Pinpoint the cell where the given text exists, returning its [x, y] midpoint coordinate. 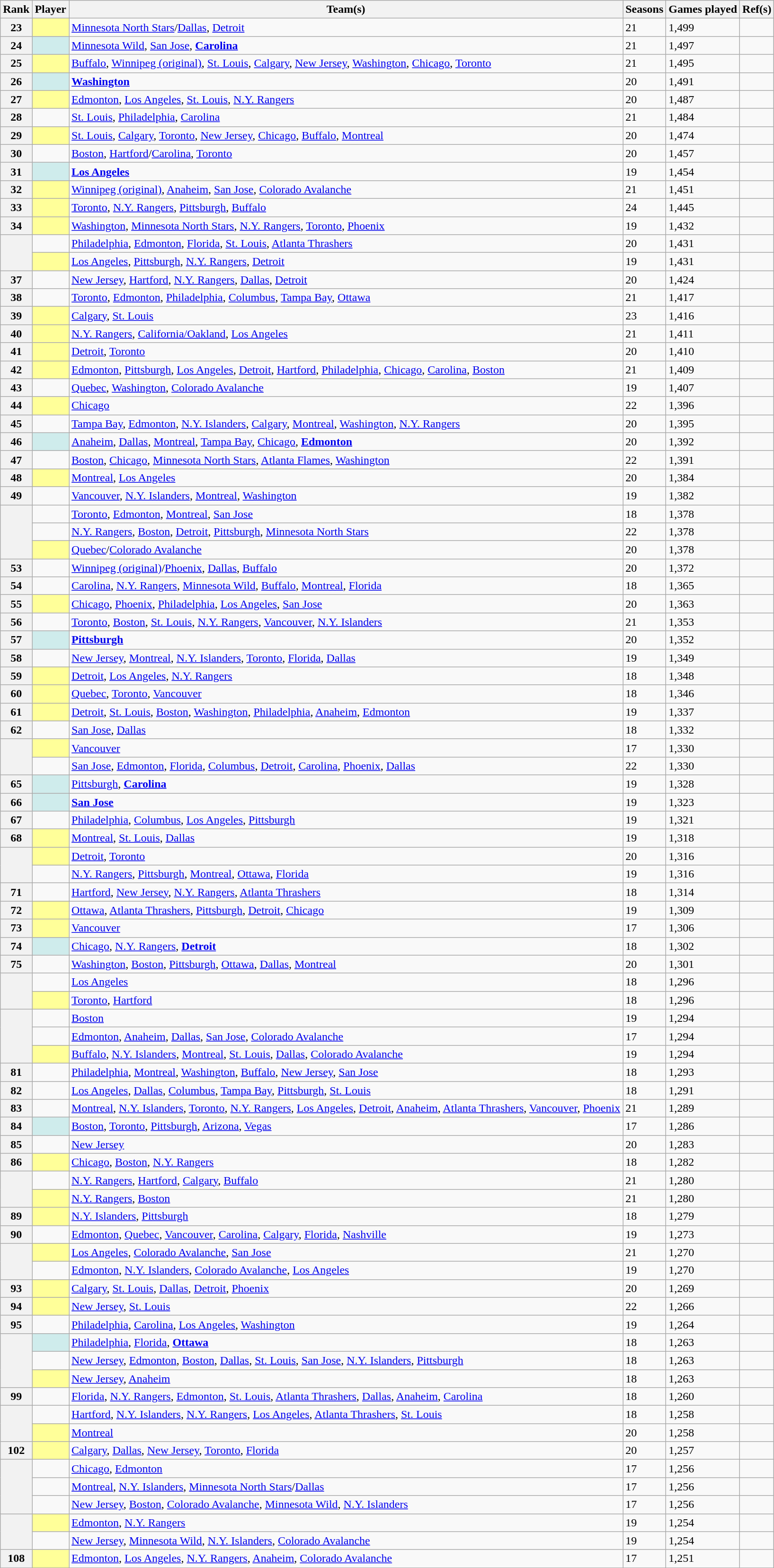
1,353 [703, 622]
44 [16, 406]
39 [16, 316]
Boston, Hartford/Carolina, Toronto [346, 153]
108 [16, 1559]
85 [16, 1144]
Carolina, N.Y. Rangers, Minnesota Wild, Buffalo, Montreal, Florida [346, 586]
28 [16, 117]
Rank [16, 9]
Calgary, St. Louis [346, 316]
1,318 [703, 838]
1,445 [703, 207]
Chicago [346, 406]
1,384 [703, 478]
1,282 [703, 1162]
Tampa Bay, Edmonton, N.Y. Islanders, Calgary, Montreal, Washington, N.Y. Rangers [346, 424]
Pittsburgh, Carolina [346, 784]
Montreal, St. Louis, Dallas [346, 838]
1,309 [703, 910]
1,264 [703, 1324]
67 [16, 820]
1,260 [703, 1397]
Philadelphia, Edmonton, Florida, St. Louis, Atlanta Thrashers [346, 244]
1,395 [703, 424]
1,273 [703, 1234]
61 [16, 712]
Chicago, Edmonton [346, 1469]
Los Angeles, Pittsburgh, N.Y. Rangers, Detroit [346, 262]
1,328 [703, 784]
1,499 [703, 27]
Games played [703, 9]
1,432 [703, 226]
Philadelphia, Carolina, Los Angeles, Washington [346, 1324]
102 [16, 1451]
Chicago, Boston, N.Y. Rangers [346, 1162]
81 [16, 1072]
1,348 [703, 676]
Minnesota Wild, San Jose, Carolina [346, 45]
New Jersey [346, 1144]
32 [16, 189]
Buffalo, Winnipeg (original), St. Louis, Calgary, New Jersey, Washington, Chicago, Toronto [346, 63]
1,391 [703, 460]
Hartford, New Jersey, N.Y. Rangers, Atlanta Thrashers [346, 892]
San Jose [346, 802]
San Jose, Edmonton, Florida, Columbus, Detroit, Carolina, Phoenix, Dallas [346, 766]
New Jersey, Anaheim [346, 1379]
1,417 [703, 298]
Boston [346, 1018]
New Jersey, St. Louis [346, 1306]
Winnipeg (original), Anaheim, San Jose, Colorado Avalanche [346, 189]
Edmonton, Quebec, Vancouver, Carolina, Calgary, Florida, Nashville [346, 1234]
54 [16, 586]
60 [16, 694]
Ref(s) [757, 9]
30 [16, 153]
1,302 [703, 946]
37 [16, 280]
1,346 [703, 694]
27 [16, 99]
72 [16, 910]
82 [16, 1090]
58 [16, 658]
95 [16, 1324]
1,407 [703, 388]
Player [51, 9]
St. Louis, Philadelphia, Carolina [346, 117]
38 [16, 298]
73 [16, 928]
New Jersey, Montreal, N.Y. Islanders, Toronto, Florida, Dallas [346, 658]
San Jose, Dallas [346, 730]
1,491 [703, 81]
1,451 [703, 189]
N.Y. Rangers, California/Oakland, Los Angeles [346, 334]
Detroit, Los Angeles, N.Y. Rangers [346, 676]
Washington [346, 81]
1,372 [703, 568]
1,484 [703, 117]
Pittsburgh [346, 640]
Ottawa, Atlanta Thrashers, Pittsburgh, Detroit, Chicago [346, 910]
40 [16, 334]
Vancouver, N.Y. Islanders, Montreal, Washington [346, 496]
74 [16, 946]
1,337 [703, 712]
Edmonton, Los Angeles, N.Y. Rangers, Anaheim, Colorado Avalanche [346, 1559]
Edmonton, Anaheim, Dallas, San Jose, Colorado Avalanche [346, 1036]
1,321 [703, 820]
Toronto, Hartford [346, 1000]
N.Y. Rangers, Boston [346, 1198]
26 [16, 81]
1,266 [703, 1306]
Philadelphia, Columbus, Los Angeles, Pittsburgh [346, 820]
29 [16, 135]
Quebec, Washington, Colorado Avalanche [346, 388]
93 [16, 1288]
62 [16, 730]
Toronto, N.Y. Rangers, Pittsburgh, Buffalo [346, 207]
1,392 [703, 442]
Winnipeg (original)/Phoenix, Dallas, Buffalo [346, 568]
Los Angeles, Dallas, Columbus, Tampa Bay, Pittsburgh, St. Louis [346, 1090]
N.Y. Rangers, Pittsburgh, Montreal, Ottawa, Florida [346, 874]
1,457 [703, 153]
Detroit, St. Louis, Boston, Washington, Philadelphia, Anaheim, Edmonton [346, 712]
1,301 [703, 964]
Montreal, Los Angeles [346, 478]
47 [16, 460]
65 [16, 784]
New Jersey, Minnesota Wild, N.Y. Islanders, Colorado Avalanche [346, 1541]
99 [16, 1397]
1,487 [703, 99]
1,424 [703, 280]
1,257 [703, 1451]
1,269 [703, 1288]
St. Louis, Calgary, Toronto, New Jersey, Chicago, Buffalo, Montreal [346, 135]
New Jersey, Hartford, N.Y. Rangers, Dallas, Detroit [346, 280]
1,416 [703, 316]
1,409 [703, 370]
31 [16, 171]
N.Y. Rangers, Boston, Detroit, Pittsburgh, Minnesota North Stars [346, 532]
55 [16, 604]
Montreal, N.Y. Islanders, Minnesota North Stars/Dallas [346, 1487]
41 [16, 352]
Philadelphia, Montreal, Washington, Buffalo, New Jersey, San Jose [346, 1072]
83 [16, 1108]
1,279 [703, 1216]
Team(s) [346, 9]
1,291 [703, 1090]
Calgary, Dallas, New Jersey, Toronto, Florida [346, 1451]
1,323 [703, 802]
1,283 [703, 1144]
1,293 [703, 1072]
43 [16, 388]
Edmonton, Los Angeles, St. Louis, N.Y. Rangers [346, 99]
1,411 [703, 334]
Washington, Boston, Pittsburgh, Ottawa, Dallas, Montreal [346, 964]
1,396 [703, 406]
Boston, Toronto, Pittsburgh, Arizona, Vegas [346, 1126]
Chicago, N.Y. Rangers, Detroit [346, 946]
Seasons [645, 9]
34 [16, 226]
1,314 [703, 892]
Hartford, N.Y. Islanders, N.Y. Rangers, Los Angeles, Atlanta Thrashers, St. Louis [346, 1415]
1,363 [703, 604]
Montreal [346, 1433]
45 [16, 424]
Quebec/Colorado Avalanche [346, 550]
42 [16, 370]
1,410 [703, 352]
1,251 [703, 1559]
Buffalo, N.Y. Islanders, Montreal, St. Louis, Dallas, Colorado Avalanche [346, 1054]
90 [16, 1234]
1,474 [703, 135]
Toronto, Boston, St. Louis, N.Y. Rangers, Vancouver, N.Y. Islanders [346, 622]
25 [16, 63]
71 [16, 892]
1,289 [703, 1108]
1,495 [703, 63]
Chicago, Phoenix, Philadelphia, Los Angeles, San Jose [346, 604]
57 [16, 640]
84 [16, 1126]
Philadelphia, Florida, Ottawa [346, 1342]
Washington, Minnesota North Stars, N.Y. Rangers, Toronto, Phoenix [346, 226]
Montreal, N.Y. Islanders, Toronto, N.Y. Rangers, Los Angeles, Detroit, Anaheim, Atlanta Thrashers, Vancouver, Phoenix [346, 1108]
46 [16, 442]
Minnesota North Stars/Dallas, Detroit [346, 27]
Quebec, Toronto, Vancouver [346, 694]
1,286 [703, 1126]
49 [16, 496]
Edmonton, N.Y. Rangers [346, 1523]
66 [16, 802]
89 [16, 1216]
Los Angeles, Colorado Avalanche, San Jose [346, 1252]
68 [16, 838]
86 [16, 1162]
56 [16, 622]
1,352 [703, 640]
1,497 [703, 45]
94 [16, 1306]
1,332 [703, 730]
1,365 [703, 586]
N.Y. Islanders, Pittsburgh [346, 1216]
Florida, N.Y. Rangers, Edmonton, St. Louis, Atlanta Thrashers, Dallas, Anaheim, Carolina [346, 1397]
1,454 [703, 171]
1,382 [703, 496]
Anaheim, Dallas, Montreal, Tampa Bay, Chicago, Edmonton [346, 442]
New Jersey, Edmonton, Boston, Dallas, St. Louis, San Jose, N.Y. Islanders, Pittsburgh [346, 1360]
New Jersey, Boston, Colorado Avalanche, Minnesota Wild, N.Y. Islanders [346, 1505]
75 [16, 964]
Edmonton, N.Y. Islanders, Colorado Avalanche, Los Angeles [346, 1270]
1,306 [703, 928]
59 [16, 676]
1,349 [703, 658]
N.Y. Rangers, Hartford, Calgary, Buffalo [346, 1180]
Calgary, St. Louis, Dallas, Detroit, Phoenix [346, 1288]
Boston, Chicago, Minnesota North Stars, Atlanta Flames, Washington [346, 460]
48 [16, 478]
Toronto, Edmonton, Montreal, San Jose [346, 514]
Edmonton, Pittsburgh, Los Angeles, Detroit, Hartford, Philadelphia, Chicago, Carolina, Boston [346, 370]
53 [16, 568]
Toronto, Edmonton, Philadelphia, Columbus, Tampa Bay, Ottawa [346, 298]
33 [16, 207]
